Return (x, y) of the center of cell containing provided text 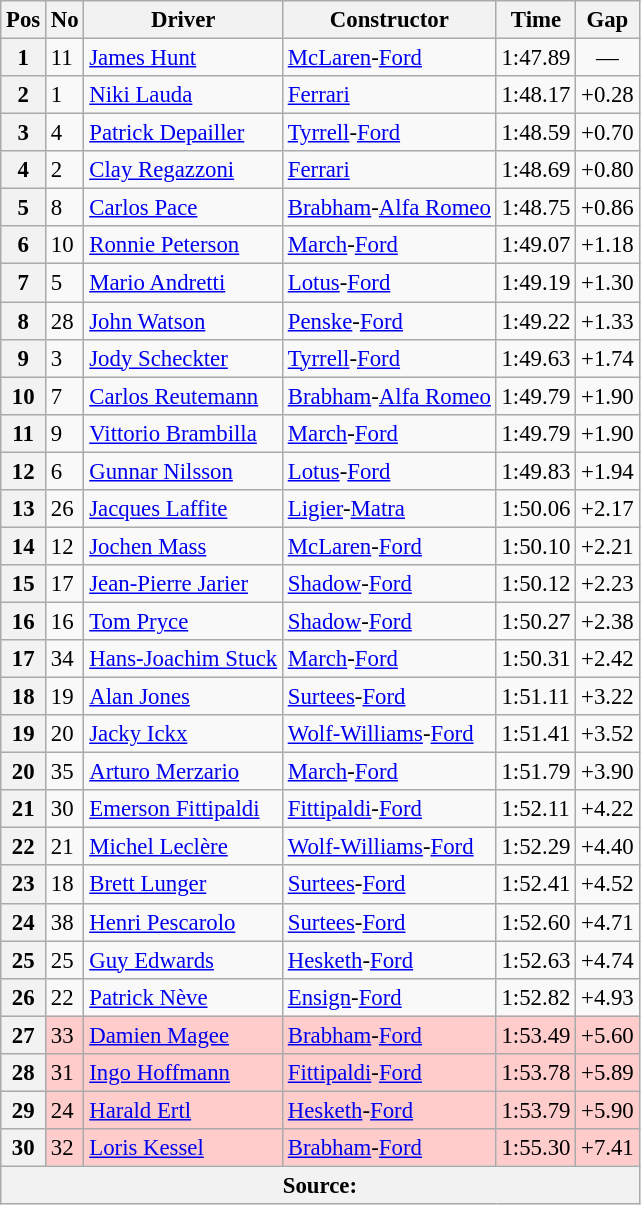
1:51.41 (536, 734)
+2.17 (608, 509)
+4.22 (608, 809)
1:51.79 (536, 772)
38 (65, 922)
+1.74 (608, 358)
Gunnar Nilsson (184, 471)
+4.71 (608, 922)
+4.74 (608, 960)
Patrick Depailler (184, 133)
Pos (24, 20)
Loris Kessel (184, 1148)
+5.60 (608, 1035)
1:50.06 (536, 509)
1:52.63 (536, 960)
Carlos Reutemann (184, 396)
+0.70 (608, 133)
Hans-Joachim Stuck (184, 659)
No (65, 20)
13 (24, 509)
1:50.27 (536, 621)
+1.33 (608, 321)
1:49.63 (536, 358)
23 (24, 885)
+0.80 (608, 170)
1:50.31 (536, 659)
Gap (608, 20)
Time (536, 20)
+5.90 (608, 1110)
+4.93 (608, 997)
Jody Scheckter (184, 358)
33 (65, 1035)
1:48.59 (536, 133)
+2.42 (608, 659)
+1.30 (608, 283)
Penske-Ford (389, 321)
+7.41 (608, 1148)
+3.90 (608, 772)
1:50.12 (536, 584)
14 (24, 546)
1:52.29 (536, 847)
John Watson (184, 321)
Constructor (389, 20)
1:49.83 (536, 471)
Source: (320, 1185)
Ensign-Ford (389, 997)
Ingo Hoffmann (184, 1073)
Guy Edwards (184, 960)
1:48.17 (536, 95)
Ligier-Matra (389, 509)
Brett Lunger (184, 885)
1:52.41 (536, 885)
+0.86 (608, 208)
James Hunt (184, 58)
1:50.10 (536, 546)
Niki Lauda (184, 95)
+4.40 (608, 847)
Jochen Mass (184, 546)
+5.89 (608, 1073)
Driver (184, 20)
1:48.69 (536, 170)
Emerson Fittipaldi (184, 809)
1:49.19 (536, 283)
Alan Jones (184, 697)
27 (24, 1035)
Carlos Pace (184, 208)
1:51.11 (536, 697)
Jacques Laffite (184, 509)
+2.21 (608, 546)
1:55.30 (536, 1148)
Henri Pescarolo (184, 922)
1:53.79 (536, 1110)
Patrick Nève (184, 997)
35 (65, 772)
+2.23 (608, 584)
Jean-Pierre Jarier (184, 584)
1:53.78 (536, 1073)
29 (24, 1110)
Harald Ertl (184, 1110)
+3.52 (608, 734)
1:48.75 (536, 208)
+2.38 (608, 621)
Tom Pryce (184, 621)
1:52.60 (536, 922)
+3.22 (608, 697)
1:47.89 (536, 58)
Mario Andretti (184, 283)
Arturo Merzario (184, 772)
1:49.07 (536, 245)
Damien Magee (184, 1035)
— (608, 58)
31 (65, 1073)
1:49.22 (536, 321)
+0.28 (608, 95)
Ronnie Peterson (184, 245)
32 (65, 1148)
+1.18 (608, 245)
1:52.82 (536, 997)
1:52.11 (536, 809)
Clay Regazzoni (184, 170)
15 (24, 584)
Michel Leclère (184, 847)
34 (65, 659)
+4.52 (608, 885)
1:53.49 (536, 1035)
Jacky Ickx (184, 734)
+1.94 (608, 471)
Vittorio Brambilla (184, 433)
